Return (x, y) of the center of cell containing provided text 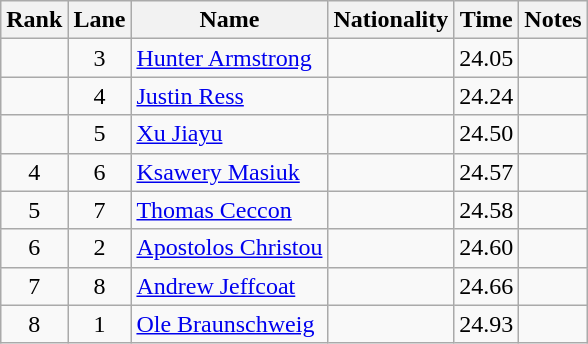
3 (100, 58)
Xu Jiayu (230, 134)
Andrew Jeffcoat (230, 286)
Lane (100, 20)
24.05 (486, 58)
24.58 (486, 210)
Notes (553, 20)
Nationality (391, 20)
Justin Ress (230, 96)
24.66 (486, 286)
Thomas Ceccon (230, 210)
24.57 (486, 172)
Name (230, 20)
Rank (34, 20)
24.50 (486, 134)
1 (100, 324)
Time (486, 20)
24.93 (486, 324)
Ole Braunschweig (230, 324)
Ksawery Masiuk (230, 172)
24.60 (486, 248)
Apostolos Christou (230, 248)
Hunter Armstrong (230, 58)
24.24 (486, 96)
2 (100, 248)
